Provide the (X, Y) coordinate of the cell's center where the given text is located.  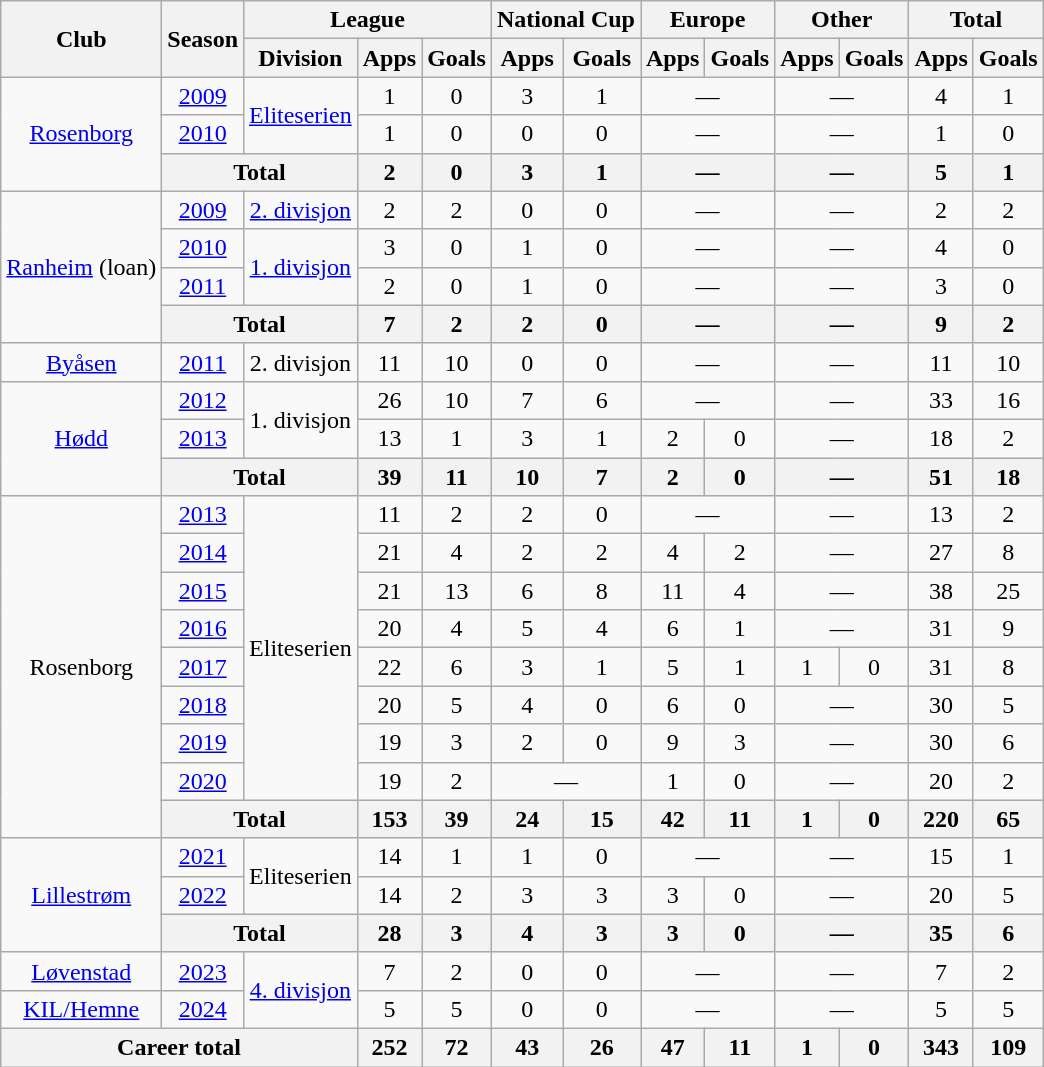
Lillestrøm (82, 895)
25 (1008, 591)
2020 (203, 781)
2022 (203, 895)
Other (842, 20)
72 (457, 1047)
42 (672, 819)
Season (203, 39)
28 (389, 933)
League (368, 20)
2021 (203, 857)
43 (527, 1047)
2012 (203, 400)
2023 (203, 971)
27 (941, 553)
Ranheim (loan) (82, 267)
Club (82, 39)
153 (389, 819)
2016 (203, 629)
24 (527, 819)
National Cup (566, 20)
2017 (203, 667)
Europe (707, 20)
2024 (203, 1009)
Hødd (82, 438)
33 (941, 400)
220 (941, 819)
109 (1008, 1047)
Career total (179, 1047)
343 (941, 1047)
Løvenstad (82, 971)
65 (1008, 819)
2019 (203, 743)
2018 (203, 705)
2014 (203, 553)
252 (389, 1047)
22 (389, 667)
Byåsen (82, 362)
KIL/Hemne (82, 1009)
16 (1008, 400)
51 (941, 477)
2015 (203, 591)
38 (941, 591)
4. divisjon (301, 990)
35 (941, 933)
47 (672, 1047)
Division (301, 58)
